Return [x, y] of the center of cell containing provided text 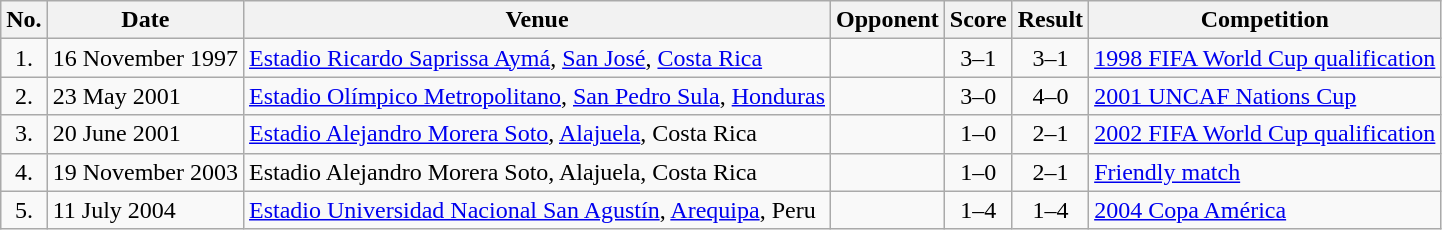
Date [145, 20]
16 November 1997 [145, 58]
20 June 2001 [145, 134]
4. [24, 172]
Competition [1265, 20]
2002 FIFA World Cup qualification [1265, 134]
4–0 [1050, 96]
2001 UNCAF Nations Cup [1265, 96]
Estadio Universidad Nacional San Agustín, Arequipa, Peru [538, 210]
Venue [538, 20]
19 November 2003 [145, 172]
1. [24, 58]
Friendly match [1265, 172]
3. [24, 134]
No. [24, 20]
Score [978, 20]
23 May 2001 [145, 96]
11 July 2004 [145, 210]
1998 FIFA World Cup qualification [1265, 58]
3–0 [978, 96]
Result [1050, 20]
Estadio Olímpico Metropolitano, San Pedro Sula, Honduras [538, 96]
Estadio Ricardo Saprissa Aymá, San José, Costa Rica [538, 58]
5. [24, 210]
Opponent [888, 20]
2. [24, 96]
2004 Copa América [1265, 210]
